Return (x, y) of the center of cell containing provided text 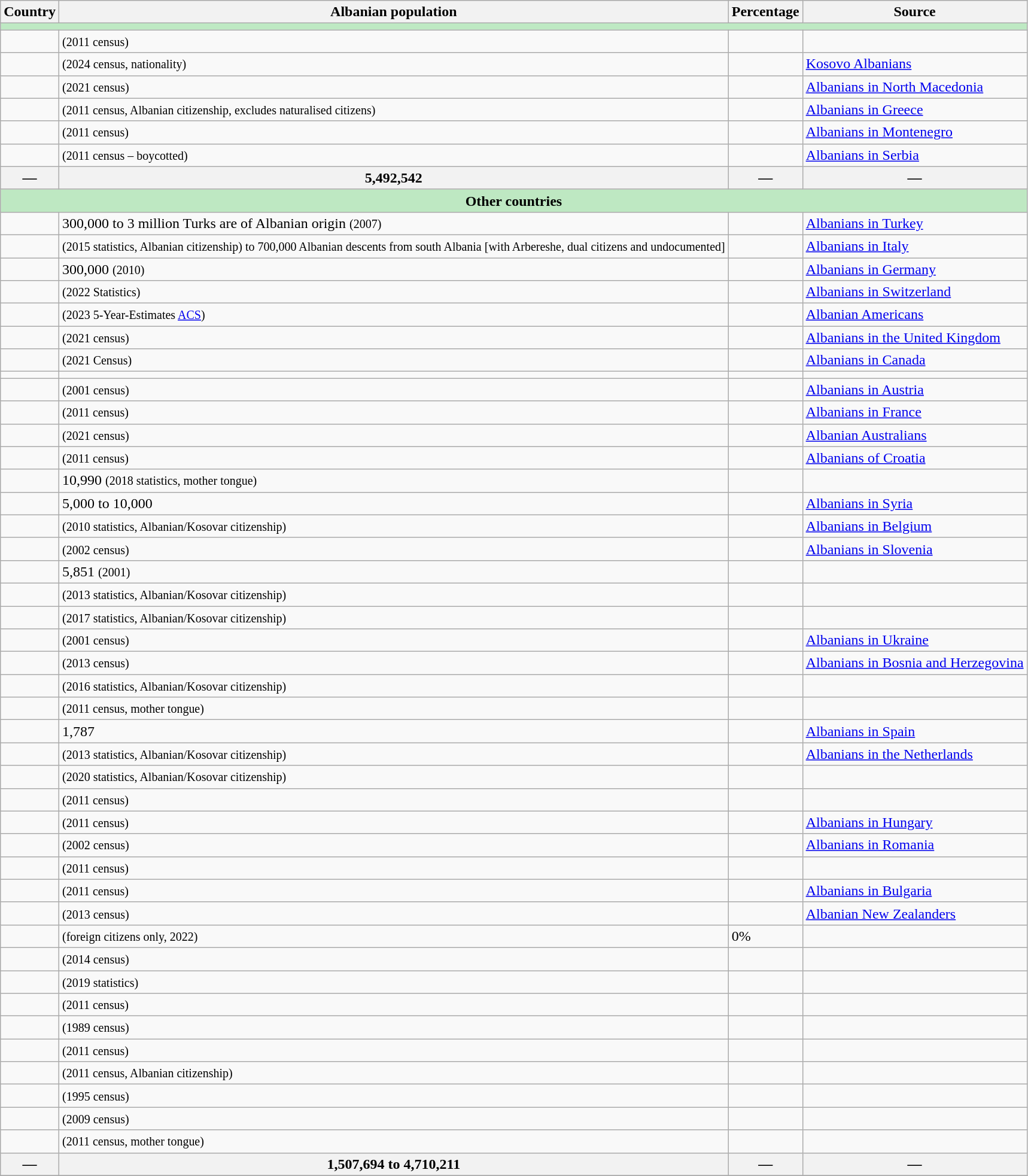
5,851 (2001) (394, 572)
(foreign citizens only, 2022) (394, 936)
Albanians in Austria (914, 390)
Source (914, 12)
1,787 (394, 731)
Albanians in Montenegro (914, 132)
(2010 statistics, Albanian/Kosovar citizenship) (394, 526)
(2021 Census) (394, 360)
Albanians in Ukraine (914, 640)
Albanians in France (914, 412)
Percentage (765, 12)
Albanians in Germany (914, 269)
Albanians of Croatia (914, 458)
Albanian Americans (914, 315)
(2022 Statistics) (394, 292)
(2020 statistics, Albanian/Kosovar citizenship) (394, 777)
Albanians in Romania (914, 845)
Albanians in Bulgaria (914, 891)
Albanians in Spain (914, 731)
Albanians in Hungary (914, 822)
Albanian Australians (914, 435)
Albanian New Zealanders (914, 913)
(2014 census) (394, 959)
300,000 (2010) (394, 269)
Albanians in Italy (914, 246)
300,000 to 3 million Turks are of Albanian origin (2007) (394, 223)
(2011 census, Albanian citizenship, excludes naturalised citizens) (394, 110)
Country (30, 12)
Albanians in Belgium (914, 526)
Albanians in Switzerland (914, 292)
(2015 statistics, Albanian citizenship) to 700,000 Albanian descents from south Albania [with Arbereshe, dual citizens and undocumented] (394, 246)
(1989 census) (394, 1028)
Kosovo Albanians (914, 64)
10,990 (2018 statistics, mother tongue) (394, 481)
Albanians in Serbia (914, 155)
5,492,542 (394, 178)
(2017 statistics, Albanian/Kosovar citizenship) (394, 617)
1,507,694 to 4,710,211 (394, 1164)
(2023 5-Year-Estimates ACS) (394, 315)
(2024 census, nationality) (394, 64)
Albanians in Slovenia (914, 549)
Albanians in the United Kingdom (914, 338)
Albanians in the Netherlands (914, 754)
Other countries (513, 200)
(2009 census) (394, 1119)
5,000 to 10,000 (394, 503)
Albanians in North Macedonia (914, 87)
Albanians in Greece (914, 110)
Albanians in Syria (914, 503)
Albanians in Canada (914, 360)
(2019 statistics) (394, 982)
(2011 census, Albanian citizenship) (394, 1073)
Albanians in Bosnia and Herzegovina (914, 663)
(1995 census) (394, 1096)
Albanians in Turkey (914, 223)
(2016 statistics, Albanian/Kosovar citizenship) (394, 686)
Albanian population (394, 12)
0% (765, 936)
(2011 census – boycotted) (394, 155)
